Determine the (X, Y) coordinate at the center of the cell enclosing the given text.  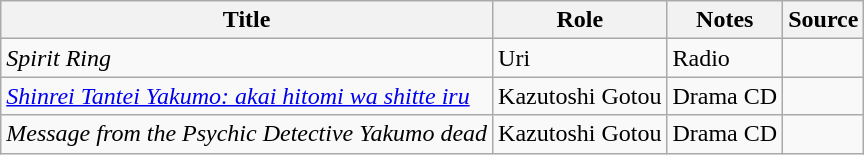
Radio (725, 58)
Shinrei Tantei Yakumo: akai hitomi wa shitte iru (247, 96)
Message from the Psychic Detective Yakumo dead (247, 134)
Uri (580, 58)
Title (247, 20)
Source (824, 20)
Notes (725, 20)
Spirit Ring (247, 58)
Role (580, 20)
